Return the [X, Y] coordinate for the center point of the cell that contains the specified text.  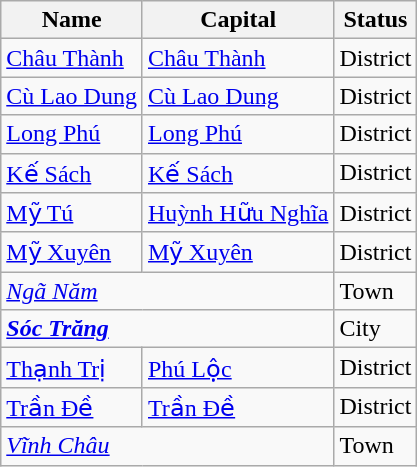
Phú Lộc [238, 368]
Capital [238, 20]
Name [72, 20]
Mỹ Tú [72, 213]
Huỳnh Hữu Nghĩa [238, 213]
Status [376, 20]
Vĩnh Châu [168, 446]
Thạnh Trị [72, 368]
Sóc Trăng [168, 329]
City [376, 329]
Ngã Năm [168, 291]
